Output the (X, Y) coordinate of the center of the cell containing the given text.  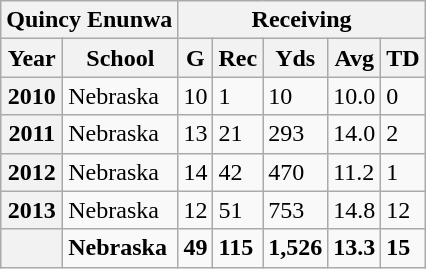
Quincy Enunwa (90, 20)
2012 (32, 172)
Rec (238, 58)
1,526 (296, 248)
14.0 (354, 134)
13.3 (354, 248)
115 (238, 248)
21 (238, 134)
15 (403, 248)
Yds (296, 58)
Year (32, 58)
2010 (32, 96)
11.2 (354, 172)
14.8 (354, 210)
School (120, 58)
51 (238, 210)
Receiving (302, 20)
470 (296, 172)
10.0 (354, 96)
2 (403, 134)
293 (296, 134)
TD (403, 58)
0 (403, 96)
2013 (32, 210)
2011 (32, 134)
Avg (354, 58)
753 (296, 210)
13 (196, 134)
14 (196, 172)
G (196, 58)
49 (196, 248)
42 (238, 172)
